Return the (X, Y) coordinate for the center point of the cell that contains the specified text.  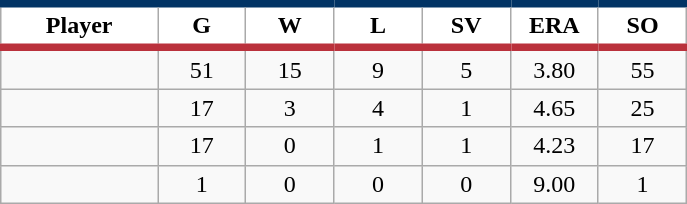
3.80 (554, 68)
3 (290, 108)
5 (466, 68)
25 (642, 108)
SO (642, 26)
W (290, 26)
9 (378, 68)
15 (290, 68)
G (202, 26)
9.00 (554, 184)
4 (378, 108)
51 (202, 68)
4.65 (554, 108)
ERA (554, 26)
55 (642, 68)
Player (80, 26)
SV (466, 26)
4.23 (554, 146)
L (378, 26)
